Extract the (X, Y) coordinate from the center of the cell holding the provided text.  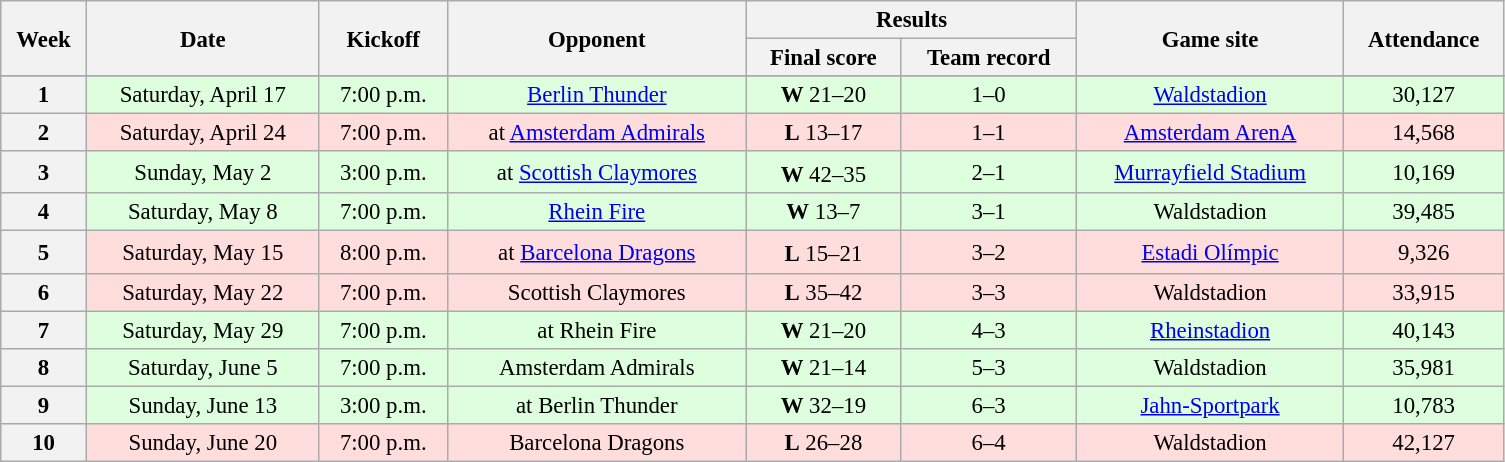
39,485 (1424, 213)
35,981 (1424, 367)
W 13–7 (823, 213)
L 26–28 (823, 443)
10,783 (1424, 405)
3–2 (988, 252)
Attendance (1424, 38)
Estadi Olímpic (1210, 252)
42,127 (1424, 443)
Amsterdam Admirals (596, 367)
Sunday, June 20 (202, 443)
8 (44, 367)
at Amsterdam Admirals (596, 133)
Opponent (596, 38)
5 (44, 252)
3–3 (988, 292)
Barcelona Dragons (596, 443)
Kickoff (383, 38)
1–1 (988, 133)
33,915 (1424, 292)
Rheinstadion (1210, 330)
Saturday, May 15 (202, 252)
Amsterdam ArenA (1210, 133)
40,143 (1424, 330)
1–0 (988, 95)
at Barcelona Dragons (596, 252)
at Berlin Thunder (596, 405)
W 42–35 (823, 172)
W 21–14 (823, 367)
7 (44, 330)
Jahn-Sportpark (1210, 405)
Berlin Thunder (596, 95)
Date (202, 38)
8:00 p.m. (383, 252)
3–1 (988, 213)
6–4 (988, 443)
Saturday, April 17 (202, 95)
Week (44, 38)
30,127 (1424, 95)
Team record (988, 58)
4–3 (988, 330)
9,326 (1424, 252)
Murrayfield Stadium (1210, 172)
2–1 (988, 172)
Saturday, April 24 (202, 133)
3 (44, 172)
Sunday, June 13 (202, 405)
L 15–21 (823, 252)
Final score (823, 58)
Saturday, June 5 (202, 367)
9 (44, 405)
Results (912, 20)
4 (44, 213)
Saturday, May 8 (202, 213)
Game site (1210, 38)
6–3 (988, 405)
Rhein Fire (596, 213)
Saturday, May 22 (202, 292)
2 (44, 133)
Sunday, May 2 (202, 172)
5–3 (988, 367)
at Scottish Claymores (596, 172)
Scottish Claymores (596, 292)
1 (44, 95)
10,169 (1424, 172)
at Rhein Fire (596, 330)
Saturday, May 29 (202, 330)
10 (44, 443)
L 35–42 (823, 292)
L 13–17 (823, 133)
W 32–19 (823, 405)
6 (44, 292)
14,568 (1424, 133)
